Pinpoint the cell where the given text exists, returning its (x, y) midpoint coordinate. 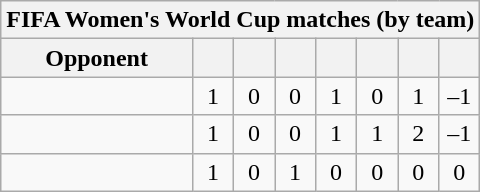
Opponent (97, 58)
FIFA Women's World Cup matches (by team) (240, 20)
2 (418, 134)
